Find where the given text appears and provide that cell's center as [x, y] coordinate. 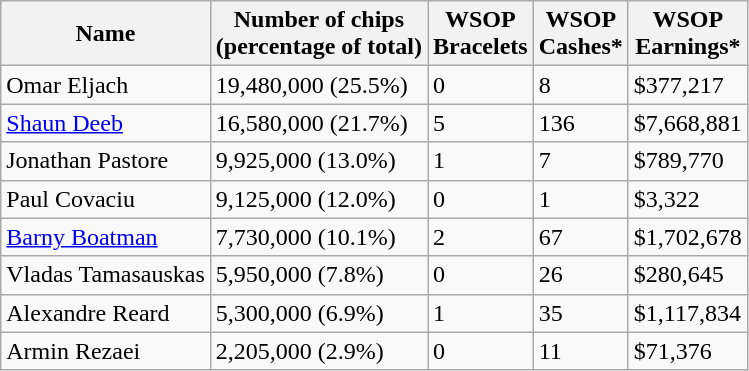
$7,668,881 [688, 123]
2,205,000 (2.9%) [318, 351]
WSOPBracelets [481, 34]
$1,117,834 [688, 313]
Armin Rezaei [106, 351]
5,950,000 (7.8%) [318, 275]
67 [580, 237]
WSOPEarnings* [688, 34]
19,480,000 (25.5%) [318, 85]
9,125,000 (12.0%) [318, 199]
8 [580, 85]
5 [481, 123]
Paul Covaciu [106, 199]
Name [106, 34]
Shaun Deeb [106, 123]
7,730,000 (10.1%) [318, 237]
2 [481, 237]
9,925,000 (13.0%) [318, 161]
11 [580, 351]
16,580,000 (21.7%) [318, 123]
Number of chips(percentage of total) [318, 34]
WSOPCashes* [580, 34]
$3,322 [688, 199]
Alexandre Reard [106, 313]
$1,702,678 [688, 237]
5,300,000 (6.9%) [318, 313]
7 [580, 161]
$377,217 [688, 85]
26 [580, 275]
Omar Eljach [106, 85]
Barny Boatman [106, 237]
Jonathan Pastore [106, 161]
$280,645 [688, 275]
$71,376 [688, 351]
35 [580, 313]
136 [580, 123]
Vladas Tamasauskas [106, 275]
$789,770 [688, 161]
